Extract the (X, Y) coordinate from the center of the cell holding the provided text.  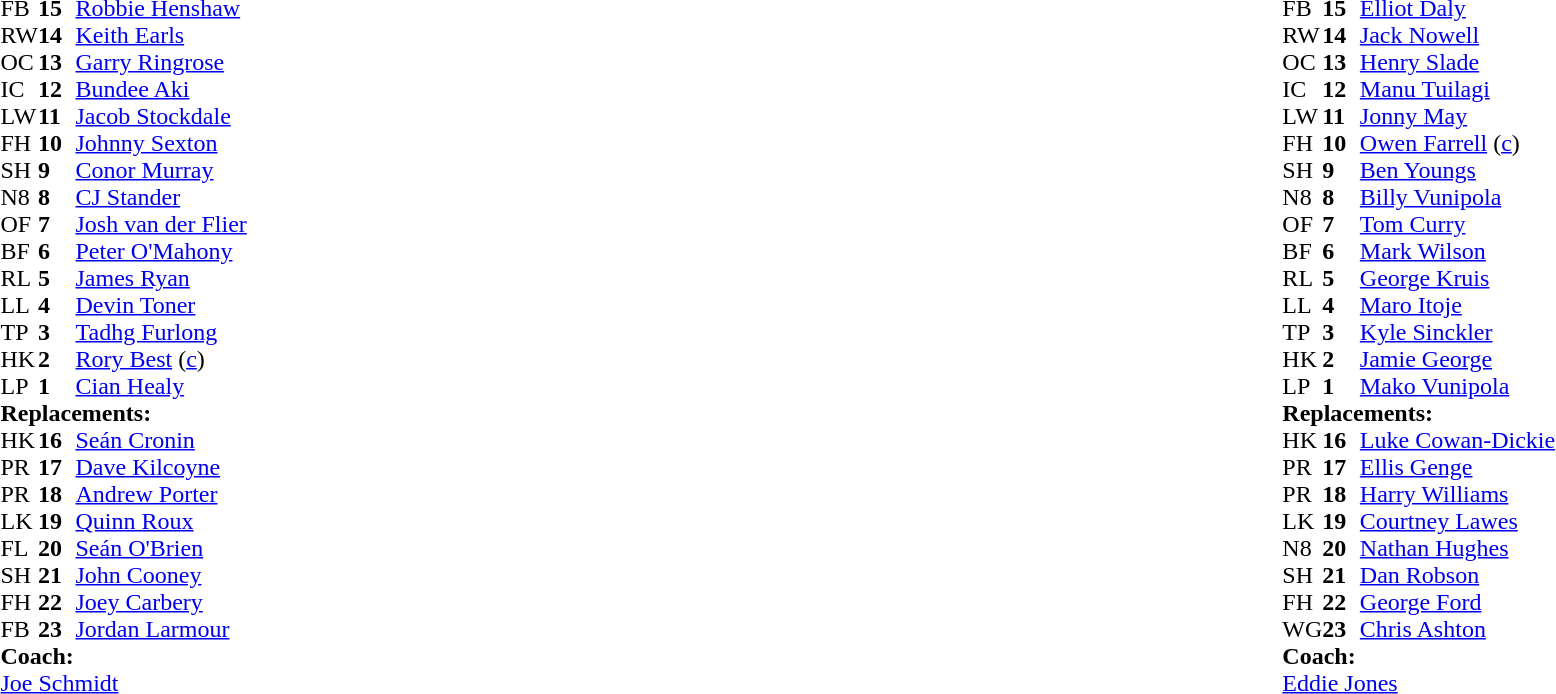
Quinn Roux (162, 522)
Harry Williams (1458, 494)
Henry Slade (1458, 62)
Josh van der Flier (162, 224)
Jack Nowell (1458, 36)
Jordan Larmour (162, 630)
Devin Toner (162, 306)
George Kruis (1458, 278)
Keith Earls (162, 36)
Manu Tuilagi (1458, 90)
Garry Ringrose (162, 62)
Mark Wilson (1458, 252)
Jonny May (1458, 116)
Andrew Porter (162, 494)
Luke Cowan-Dickie (1458, 440)
George Ford (1458, 602)
Maro Itoje (1458, 306)
Billy Vunipola (1458, 198)
Cian Healy (162, 386)
Tadhg Furlong (162, 332)
Dan Robson (1458, 576)
CJ Stander (162, 198)
Joey Carbery (162, 602)
FB (19, 630)
Ben Youngs (1458, 170)
John Cooney (162, 576)
Mako Vunipola (1458, 386)
Bundee Aki (162, 90)
James Ryan (162, 278)
FL (19, 548)
Seán Cronin (162, 440)
Rory Best (c) (162, 360)
Chris Ashton (1458, 630)
Seán O'Brien (162, 548)
Courtney Lawes (1458, 522)
WG (1302, 630)
Tom Curry (1458, 224)
Jacob Stockdale (162, 116)
Ellis Genge (1458, 468)
Johnny Sexton (162, 144)
Peter O'Mahony (162, 252)
Owen Farrell (c) (1458, 144)
Dave Kilcoyne (162, 468)
Jamie George (1458, 360)
Conor Murray (162, 170)
Kyle Sinckler (1458, 332)
Nathan Hughes (1458, 548)
